Return the [x, y] coordinate for the center point of the cell that contains the specified text.  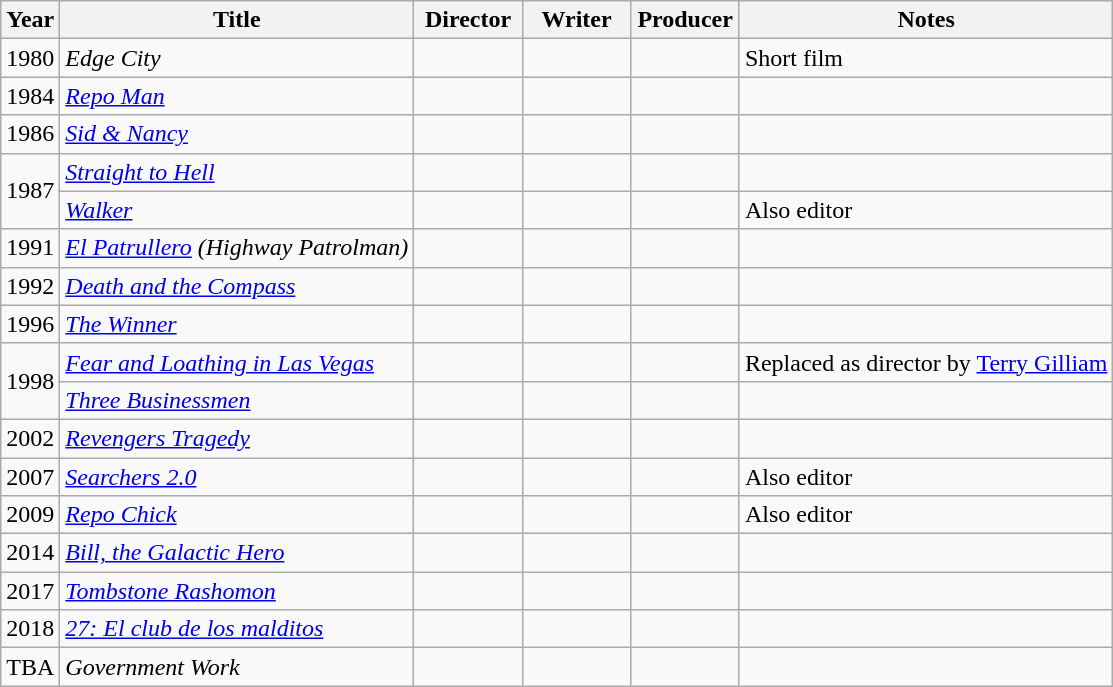
Fear and Loathing in Las Vegas [237, 362]
1991 [30, 248]
El Patrullero (Highway Patrolman) [237, 248]
Government Work [237, 667]
Searchers 2.0 [237, 477]
The Winner [237, 324]
1992 [30, 286]
Short film [926, 58]
Repo Man [237, 96]
Sid & Nancy [237, 134]
Replaced as director by Terry Gilliam [926, 362]
Three Businessmen [237, 400]
1998 [30, 381]
27: El club de los malditos [237, 629]
TBA [30, 667]
Walker [237, 210]
Year [30, 20]
1980 [30, 58]
1996 [30, 324]
2018 [30, 629]
2009 [30, 515]
Death and the Compass [237, 286]
2014 [30, 553]
Repo Chick [237, 515]
Notes [926, 20]
Revengers Tragedy [237, 438]
Tombstone Rashomon [237, 591]
Director [468, 20]
Straight to Hell [237, 172]
Bill, the Galactic Hero [237, 553]
2017 [30, 591]
1987 [30, 191]
Producer [686, 20]
2002 [30, 438]
2007 [30, 477]
Edge City [237, 58]
1984 [30, 96]
Writer [576, 20]
Title [237, 20]
1986 [30, 134]
